Find where the given text appears and provide that cell's center as (x, y) coordinate. 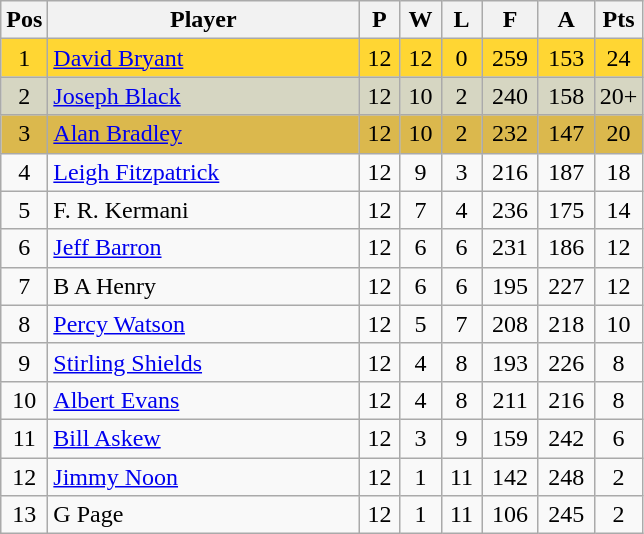
Alan Bradley (204, 134)
226 (566, 362)
159 (510, 438)
W (420, 20)
F. R. Kermani (204, 210)
175 (566, 210)
186 (566, 248)
211 (510, 400)
Pos (24, 20)
A (566, 20)
236 (510, 210)
142 (510, 477)
Albert Evans (204, 400)
18 (618, 172)
147 (566, 134)
195 (510, 286)
158 (566, 96)
153 (566, 58)
B A Henry (204, 286)
P (380, 20)
227 (566, 286)
208 (510, 324)
193 (510, 362)
20 (618, 134)
Stirling Shields (204, 362)
240 (510, 96)
Bill Askew (204, 438)
106 (510, 515)
232 (510, 134)
24 (618, 58)
248 (566, 477)
Leigh Fitzpatrick (204, 172)
20+ (618, 96)
Percy Watson (204, 324)
259 (510, 58)
L (462, 20)
187 (566, 172)
231 (510, 248)
218 (566, 324)
G Page (204, 515)
Joseph Black (204, 96)
David Bryant (204, 58)
Player (204, 20)
F (510, 20)
245 (566, 515)
13 (24, 515)
Jimmy Noon (204, 477)
Jeff Barron (204, 248)
14 (618, 210)
Pts (618, 20)
0 (462, 58)
242 (566, 438)
